Output the [X, Y] coordinate of the center of the cell containing the given text.  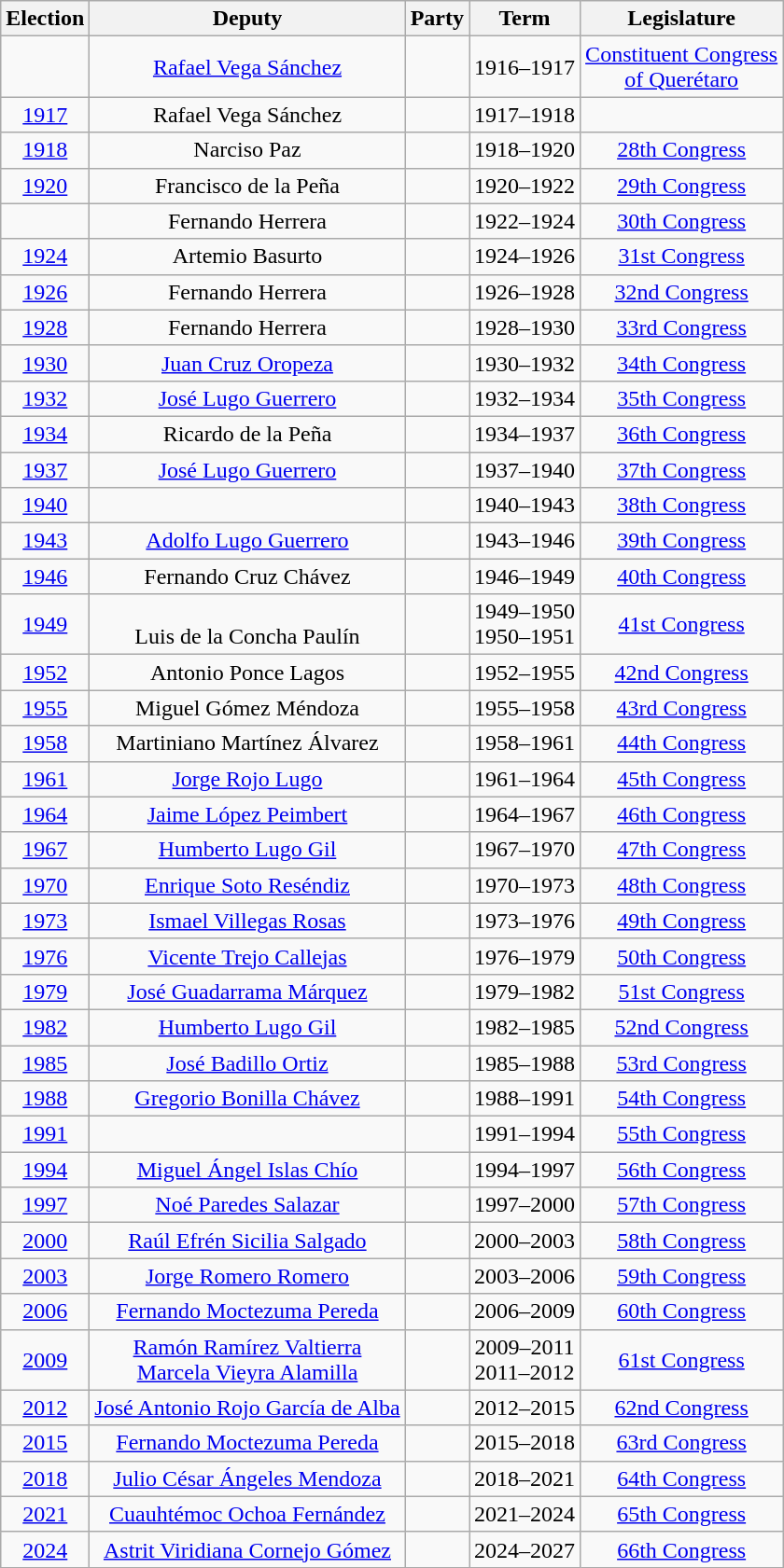
1970 [45, 885]
32nd Congress [681, 292]
1952 [45, 673]
Jorge Rojo Lugo [247, 779]
45th Congress [681, 779]
1943 [45, 541]
30th Congress [681, 221]
Cuauhtémoc Ochoa Fernández [247, 1514]
Vicente Trejo Callejas [247, 956]
1918 [45, 150]
José Antonio Rojo García de Alba [247, 1408]
2006–2009 [525, 1311]
55th Congress [681, 1134]
1918–1920 [525, 150]
1979–1982 [525, 992]
Deputy [247, 19]
63rd Congress [681, 1443]
Election [45, 19]
1979 [45, 992]
Legislature [681, 19]
1946–1949 [525, 576]
Francisco de la Peña [247, 186]
58th Congress [681, 1241]
2015 [45, 1443]
Noé Paredes Salazar [247, 1205]
Narciso Paz [247, 150]
1985 [45, 1062]
Miguel Gómez Méndoza [247, 708]
José Badillo Ortiz [247, 1062]
1937–1940 [525, 469]
Miguel Ángel Islas Chío [247, 1170]
1940 [45, 506]
Term [525, 19]
53rd Congress [681, 1062]
2024–2027 [525, 1549]
José Guadarrama Márquez [247, 992]
Jorge Romero Romero [247, 1276]
Ricardo de la Peña [247, 434]
1973 [45, 921]
1928–1930 [525, 327]
1997 [45, 1205]
Ramón Ramírez ValtierraMarcela Vieyra Alamilla [247, 1360]
1916–1917 [525, 67]
2003 [45, 1276]
37th Congress [681, 469]
1982–1985 [525, 1027]
60th Congress [681, 1311]
Astrit Viridiana Cornejo Gómez [247, 1549]
2021–2024 [525, 1514]
2015–2018 [525, 1443]
1917 [45, 115]
49th Congress [681, 921]
2024 [45, 1549]
1961 [45, 779]
64th Congress [681, 1478]
1934 [45, 434]
Fernando Cruz Chávez [247, 576]
1928 [45, 327]
1924–1926 [525, 257]
61st Congress [681, 1360]
1926–1928 [525, 292]
Antonio Ponce Lagos [247, 673]
42nd Congress [681, 673]
1917–1918 [525, 115]
Party [437, 19]
1994 [45, 1170]
1920 [45, 186]
1997–2000 [525, 1205]
1988 [45, 1099]
1994–1997 [525, 1170]
Jaime López Peimbert [247, 814]
Adolfo Lugo Guerrero [247, 541]
1970–1973 [525, 885]
2000–2003 [525, 1241]
Julio César Ángeles Mendoza [247, 1478]
1988–1991 [525, 1099]
1920–1922 [525, 186]
1955 [45, 708]
2018 [45, 1478]
34th Congress [681, 363]
1922–1924 [525, 221]
1932 [45, 398]
48th Congress [681, 885]
2006 [45, 1311]
57th Congress [681, 1205]
Martiniano Martínez Álvarez [247, 743]
38th Congress [681, 506]
52nd Congress [681, 1027]
44th Congress [681, 743]
1940–1943 [525, 506]
2003–2006 [525, 1276]
46th Congress [681, 814]
33rd Congress [681, 327]
Constituent Congressof Querétaro [681, 67]
1973–1976 [525, 921]
1952–1955 [525, 673]
2012–2015 [525, 1408]
1949–19501950–1951 [525, 625]
1932–1934 [525, 398]
1961–1964 [525, 779]
1976 [45, 956]
1930 [45, 363]
47th Congress [681, 850]
65th Congress [681, 1514]
1937 [45, 469]
1991–1994 [525, 1134]
1967 [45, 850]
Enrique Soto Reséndiz [247, 885]
35th Congress [681, 398]
66th Congress [681, 1549]
1943–1946 [525, 541]
2018–2021 [525, 1478]
2009 [45, 1360]
1958 [45, 743]
1924 [45, 257]
1976–1979 [525, 956]
2012 [45, 1408]
50th Congress [681, 956]
56th Congress [681, 1170]
62nd Congress [681, 1408]
Raúl Efrén Sicilia Salgado [247, 1241]
31st Congress [681, 257]
1926 [45, 292]
2000 [45, 1241]
Juan Cruz Oropeza [247, 363]
Luis de la Concha Paulín [247, 625]
51st Congress [681, 992]
41st Congress [681, 625]
1991 [45, 1134]
1930–1932 [525, 363]
Ismael Villegas Rosas [247, 921]
1949 [45, 625]
36th Congress [681, 434]
1955–1958 [525, 708]
29th Congress [681, 186]
1946 [45, 576]
Gregorio Bonilla Chávez [247, 1099]
1934–1937 [525, 434]
1964 [45, 814]
2009–20112011–2012 [525, 1360]
2021 [45, 1514]
54th Congress [681, 1099]
43rd Congress [681, 708]
1985–1988 [525, 1062]
1982 [45, 1027]
1958–1961 [525, 743]
39th Congress [681, 541]
1964–1967 [525, 814]
Artemio Basurto [247, 257]
59th Congress [681, 1276]
28th Congress [681, 150]
40th Congress [681, 576]
1967–1970 [525, 850]
